Provide the (x, y) coordinate of the cell's center where the given text is located.  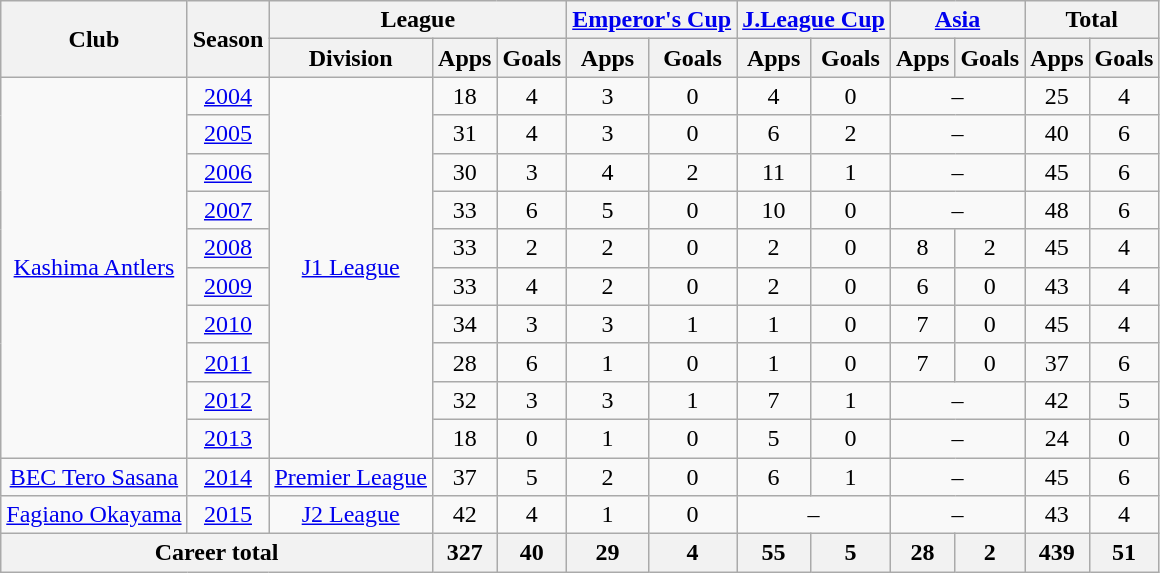
2004 (228, 96)
BEC Tero Sasana (94, 477)
11 (774, 172)
J.League Cup (814, 20)
League (418, 20)
327 (465, 553)
8 (922, 248)
2007 (228, 210)
48 (1057, 210)
Fagiano Okayama (94, 515)
2015 (228, 515)
30 (465, 172)
51 (1124, 553)
J2 League (351, 515)
2014 (228, 477)
2009 (228, 286)
Kashima Antlers (94, 268)
Asia (957, 20)
31 (465, 134)
2012 (228, 400)
2011 (228, 362)
Career total (217, 553)
2010 (228, 324)
439 (1057, 553)
34 (465, 324)
25 (1057, 96)
Club (94, 39)
Total (1092, 20)
55 (774, 553)
24 (1057, 438)
10 (774, 210)
2006 (228, 172)
2008 (228, 248)
Division (351, 58)
Premier League (351, 477)
29 (608, 553)
2005 (228, 134)
J1 League (351, 268)
Season (228, 39)
32 (465, 400)
2013 (228, 438)
Emperor's Cup (652, 20)
